Capture the cell that displays the provided text and extract its (X, Y) central coordinate. 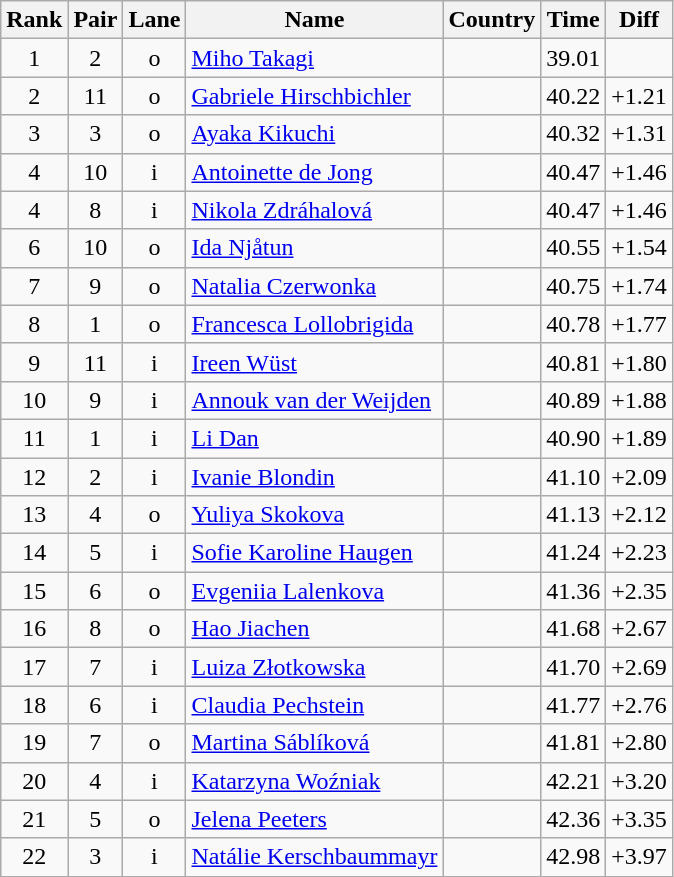
Name (314, 20)
40.22 (574, 96)
+2.12 (640, 515)
Rank (34, 20)
40.32 (574, 134)
Natálie Kerschbaummayr (314, 857)
+1.21 (640, 96)
14 (34, 553)
20 (34, 781)
Annouk van der Weijden (314, 400)
42.98 (574, 857)
+2.09 (640, 477)
41.68 (574, 629)
41.70 (574, 667)
18 (34, 705)
+1.31 (640, 134)
+1.80 (640, 362)
+2.80 (640, 743)
+1.54 (640, 248)
Ivanie Blondin (314, 477)
+1.74 (640, 286)
Sofie Karoline Haugen (314, 553)
19 (34, 743)
40.55 (574, 248)
Katarzyna Woźniak (314, 781)
Li Dan (314, 438)
Ayaka Kikuchi (314, 134)
42.21 (574, 781)
41.36 (574, 591)
41.24 (574, 553)
Miho Takagi (314, 58)
Lane (154, 20)
Natalia Czerwonka (314, 286)
Luiza Złotkowska (314, 667)
Jelena Peeters (314, 819)
40.89 (574, 400)
41.77 (574, 705)
16 (34, 629)
+3.35 (640, 819)
40.90 (574, 438)
+2.69 (640, 667)
41.81 (574, 743)
22 (34, 857)
+1.77 (640, 324)
Diff (640, 20)
41.10 (574, 477)
17 (34, 667)
Antoinette de Jong (314, 172)
Pair (96, 20)
40.81 (574, 362)
Ireen Wüst (314, 362)
+3.20 (640, 781)
+3.97 (640, 857)
40.78 (574, 324)
+2.23 (640, 553)
Evgeniia Lalenkova (314, 591)
Ida Njåtun (314, 248)
Country (492, 20)
40.75 (574, 286)
Martina Sáblíková (314, 743)
39.01 (574, 58)
21 (34, 819)
+2.35 (640, 591)
15 (34, 591)
42.36 (574, 819)
41.13 (574, 515)
Francesca Lollobrigida (314, 324)
Hao Jiachen (314, 629)
+2.67 (640, 629)
+1.88 (640, 400)
13 (34, 515)
Claudia Pechstein (314, 705)
Yuliya Skokova (314, 515)
Gabriele Hirschbichler (314, 96)
+1.89 (640, 438)
Nikola Zdráhalová (314, 210)
+2.76 (640, 705)
Time (574, 20)
12 (34, 477)
